For the text-containing cell, return its midpoint in (x, y) coordinate format. 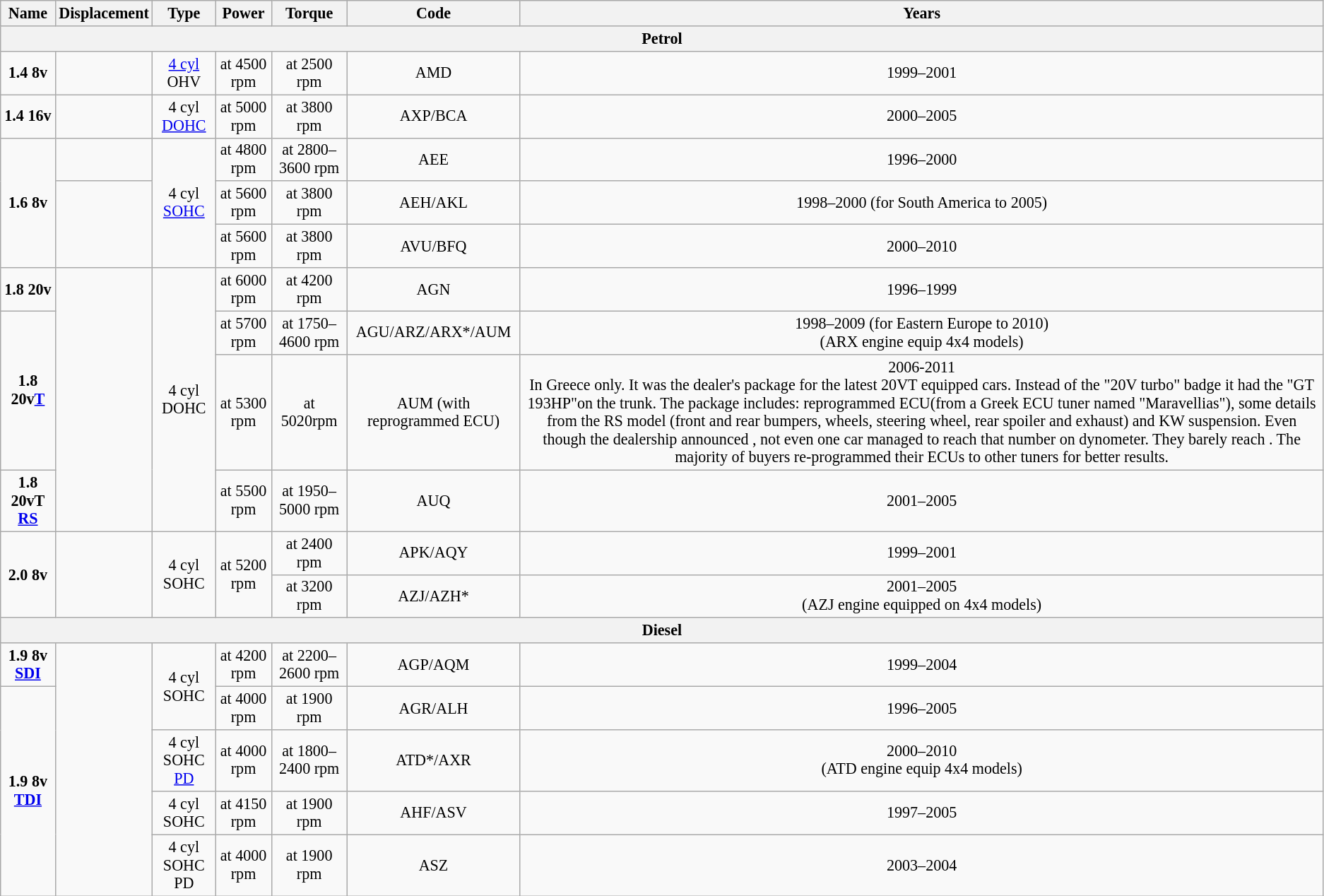
AZJ/AZH* (434, 596)
AGN (434, 290)
AUQ (434, 500)
AMD (434, 72)
2001–2005(AZJ engine equipped on 4x4 models) (921, 596)
2.0 8v (28, 574)
at 2500 rpm (309, 72)
2000–2010 (921, 246)
Code (434, 13)
1998–2009 (for Eastern Europe to 2010)(ARX engine equip 4x4 models) (921, 332)
AVU/BFQ (434, 246)
Diesel (662, 630)
at 6000 rpm (244, 290)
AHF/ASV (434, 813)
1.8 20v (28, 290)
at 5300 rpm (244, 411)
at 5020rpm (309, 411)
1997–2005 (921, 813)
APK/AQY (434, 553)
at 5700 rpm (244, 332)
Type (184, 13)
Power (244, 13)
at 3200 rpm (309, 596)
at 5500 rpm (244, 500)
2000–2010(ATD engine equip 4x4 models) (921, 760)
1996–2000 (921, 160)
at 2800–3600 rpm (309, 160)
at 1800–2400 rpm (309, 760)
AUM (with reprogrammed ECU) (434, 411)
at 4500 rpm (244, 72)
4 cyl OHV (184, 72)
at 4800 rpm (244, 160)
Name (28, 13)
AXP/BCA (434, 116)
1.9 8v TDI (28, 791)
1998–2000 (for South America to 2005) (921, 202)
1.8 20vT RS (28, 500)
AGR/ALH (434, 708)
at 1950–5000 rpm (309, 500)
2000–2005 (921, 116)
1.9 8v SDI (28, 664)
AGP/AQM (434, 664)
at 1750–4600 rpm (309, 332)
Years (921, 13)
at 5200 rpm (244, 574)
ATD*/AXR (434, 760)
at 2200–2600 rpm (309, 664)
1.4 8v (28, 72)
1.4 16v (28, 116)
AEE (434, 160)
2003–2004 (921, 865)
Petrol (662, 38)
Displacement (104, 13)
1.6 8v (28, 203)
1996–1999 (921, 290)
ASZ (434, 865)
1996–2005 (921, 708)
at 4150 rpm (244, 813)
2001–2005 (921, 500)
1999–2004 (921, 664)
AGU/ARZ/ARX*/AUM (434, 332)
at 5000 rpm (244, 116)
Torque (309, 13)
at 2400 rpm (309, 553)
1.8 20vT (28, 390)
AEH/AKL (434, 202)
